Output the [x, y] coordinate of the center of the cell containing the given text.  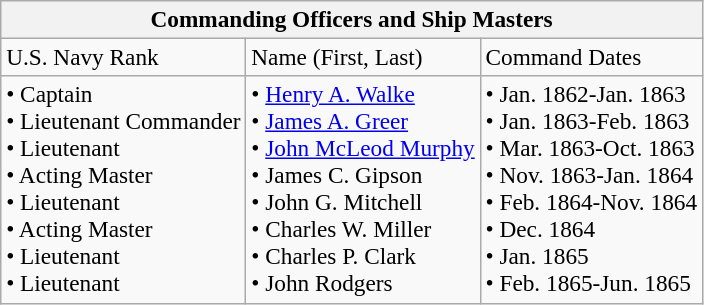
• Jan. 1862-Jan. 1863• Jan. 1863-Feb. 1863• Mar. 1863-Oct. 1863• Nov. 1863-Jan. 1864• Feb. 1864-Nov. 1864• Dec. 1864• Jan. 1865• Feb. 1865-Jun. 1865 [591, 190]
U.S. Navy Rank [124, 57]
Name (First, Last) [363, 57]
• Henry A. Walke• James A. Greer• John McLeod Murphy• James C. Gipson• John G. Mitchell• Charles W. Miller• Charles P. Clark• John Rodgers [363, 190]
• Captain• Lieutenant Commander• Lieutenant• Acting Master• Lieutenant• Acting Master• Lieutenant• Lieutenant [124, 190]
Command Dates [591, 57]
Commanding Officers and Ship Masters [352, 19]
